Return the [x, y] coordinate for the center point of the cell that contains the specified text.  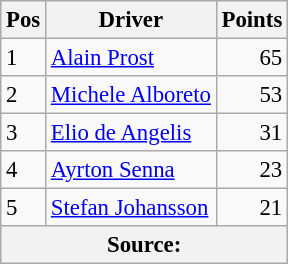
Elio de Angelis [132, 133]
2 [24, 95]
Ayrton Senna [132, 170]
5 [24, 208]
1 [24, 58]
Alain Prost [132, 58]
21 [252, 208]
53 [252, 95]
65 [252, 58]
Driver [132, 20]
23 [252, 170]
4 [24, 170]
Source: [144, 245]
3 [24, 133]
Points [252, 20]
31 [252, 133]
Stefan Johansson [132, 208]
Michele Alboreto [132, 95]
Pos [24, 20]
